Identify which cell holds the provided text, then report its [x, y] central coordinate. 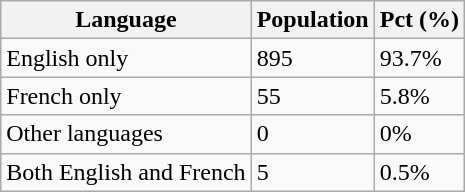
English only [126, 58]
0 [312, 134]
0% [419, 134]
895 [312, 58]
Pct (%) [419, 20]
French only [126, 96]
0.5% [419, 172]
5.8% [419, 96]
5 [312, 172]
Both English and French [126, 172]
Language [126, 20]
93.7% [419, 58]
Population [312, 20]
Other languages [126, 134]
55 [312, 96]
